Extract the [x, y] coordinate from the center of the cell holding the provided text.  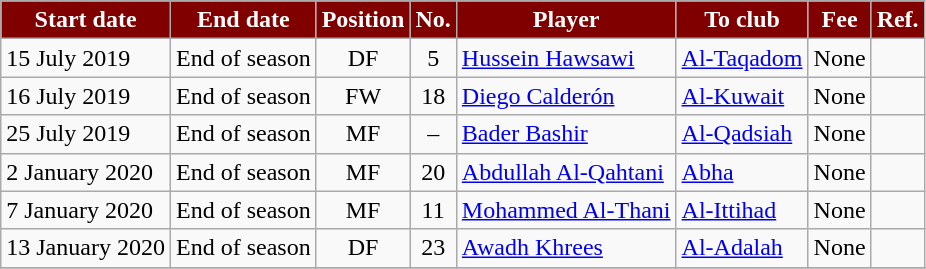
Al-Ittihad [742, 210]
FW [363, 96]
Diego Calderón [566, 96]
Al-Kuwait [742, 96]
Abdullah Al-Qahtani [566, 172]
18 [433, 96]
25 July 2019 [86, 134]
5 [433, 58]
To club [742, 20]
Player [566, 20]
Mohammed Al-Thani [566, 210]
No. [433, 20]
Ref. [898, 20]
End date [243, 20]
23 [433, 248]
Al-Taqadom [742, 58]
– [433, 134]
Al-Adalah [742, 248]
7 January 2020 [86, 210]
15 July 2019 [86, 58]
11 [433, 210]
Position [363, 20]
Abha [742, 172]
Fee [840, 20]
20 [433, 172]
2 January 2020 [86, 172]
16 July 2019 [86, 96]
Bader Bashir [566, 134]
Al-Qadsiah [742, 134]
Awadh Khrees [566, 248]
Hussein Hawsawi [566, 58]
Start date [86, 20]
13 January 2020 [86, 248]
